Identify which cell holds the provided text, then report its [X, Y] central coordinate. 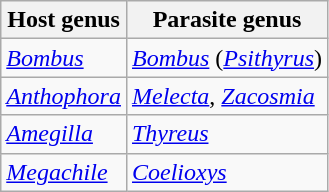
Megachile [64, 172]
Coelioxys [226, 172]
Parasite genus [226, 20]
Thyreus [226, 134]
Host genus [64, 20]
Bombus (Psithyrus) [226, 58]
Melecta, Zacosmia [226, 96]
Amegilla [64, 134]
Bombus [64, 58]
Anthophora [64, 96]
